Return the [x, y] coordinate for the center point of the cell that contains the specified text.  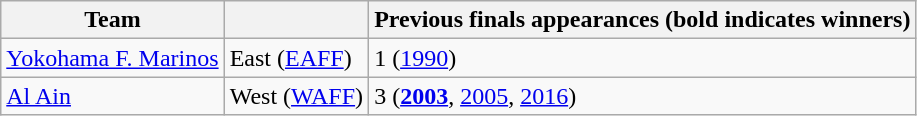
Previous finals appearances (bold indicates winners) [642, 20]
3 (2003, 2005, 2016) [642, 96]
West (WAFF) [296, 96]
Al Ain [112, 96]
1 (1990) [642, 58]
Yokohama F. Marinos [112, 58]
Team [112, 20]
East (EAFF) [296, 58]
